For the text-containing cell, return its midpoint in (X, Y) coordinate format. 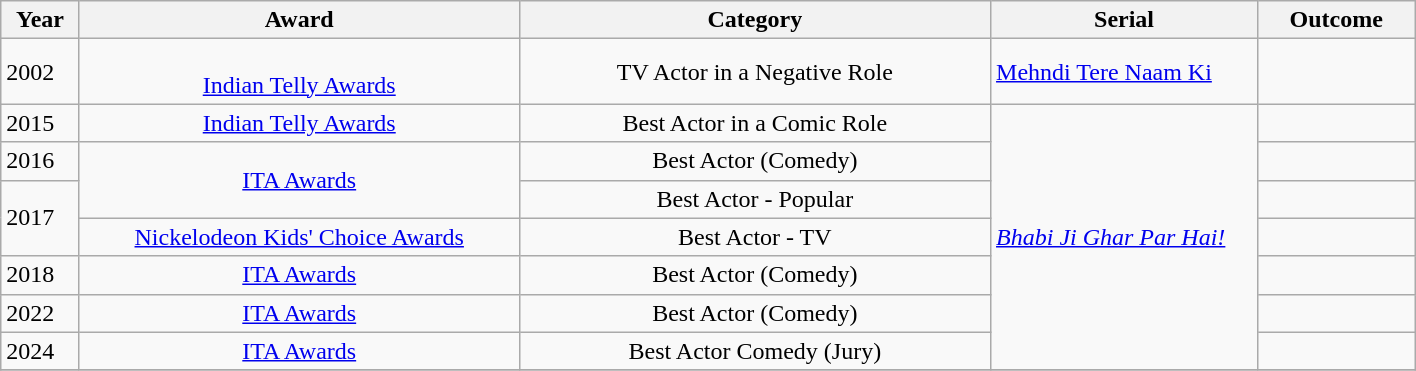
Serial (1124, 20)
Year (40, 20)
2024 (40, 351)
2016 (40, 161)
Outcome (1336, 20)
TV Actor in a Negative Role (754, 72)
2017 (40, 218)
Best Actor Comedy (Jury) (754, 351)
Category (754, 20)
2015 (40, 123)
Bhabi Ji Ghar Par Hai! (1124, 237)
2002 (40, 72)
Best Actor in a Comic Role (754, 123)
Nickelodeon Kids' Choice Awards (299, 237)
Best Actor - TV (754, 237)
Mehndi Tere Naam Ki (1124, 72)
Best Actor - Popular (754, 199)
2018 (40, 275)
Award (299, 20)
2022 (40, 313)
